Determine the (x, y) coordinate at the center of the cell enclosing the given text.  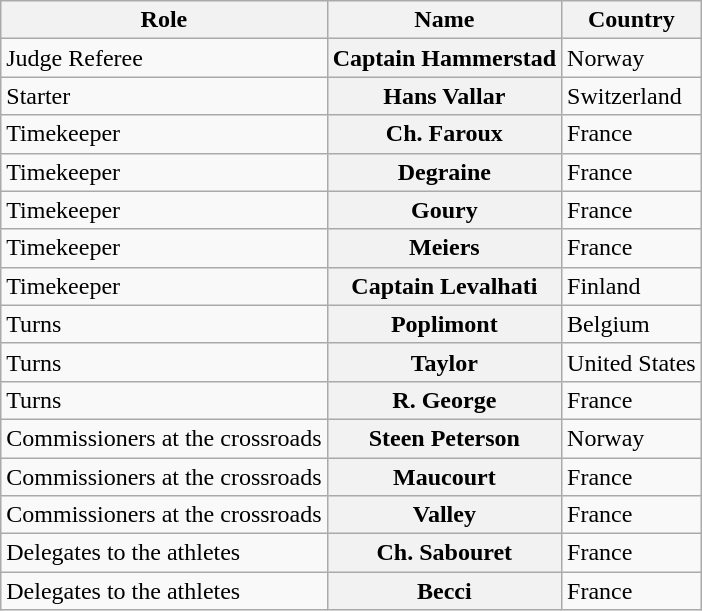
Starter (164, 96)
Captain Hammerstad (444, 58)
Belgium (632, 324)
United States (632, 362)
Captain Levalhati (444, 286)
Role (164, 20)
Becci (444, 591)
Name (444, 20)
Judge Referee (164, 58)
Degraine (444, 172)
Goury (444, 210)
Valley (444, 515)
Steen Peterson (444, 438)
Meiers (444, 248)
Maucourt (444, 477)
Hans Vallar (444, 96)
Taylor (444, 362)
Ch. Sabouret (444, 553)
Poplimont (444, 324)
R. George (444, 400)
Country (632, 20)
Finland (632, 286)
Switzerland (632, 96)
Ch. Faroux (444, 134)
